Pinpoint the cell where the given text exists, returning its (x, y) midpoint coordinate. 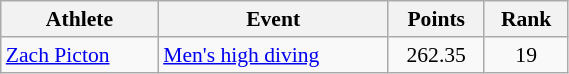
262.35 (436, 55)
Event (273, 19)
Zach Picton (80, 55)
19 (526, 55)
Points (436, 19)
Rank (526, 19)
Athlete (80, 19)
Men's high diving (273, 55)
